Output the [x, y] coordinate of the center of the cell containing the given text.  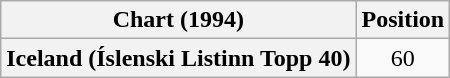
60 [403, 58]
Iceland (Íslenski Listinn Topp 40) [178, 58]
Position [403, 20]
Chart (1994) [178, 20]
